Output the [x, y] coordinate of the center of the cell containing the given text.  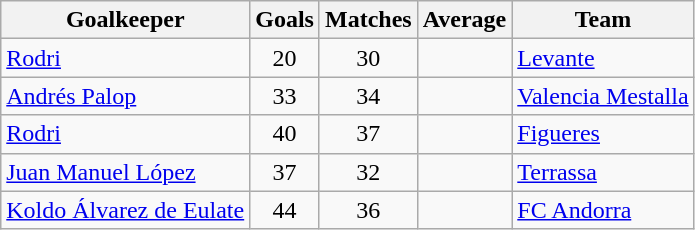
Goalkeeper [126, 20]
Average [464, 20]
Juan Manuel López [126, 172]
20 [285, 58]
Team [603, 20]
36 [368, 210]
Valencia Mestalla [603, 96]
Andrés Palop [126, 96]
Matches [368, 20]
30 [368, 58]
Levante [603, 58]
34 [368, 96]
40 [285, 134]
Koldo Álvarez de Eulate [126, 210]
44 [285, 210]
Figueres [603, 134]
33 [285, 96]
Goals [285, 20]
Terrassa [603, 172]
32 [368, 172]
FC Andorra [603, 210]
